Provide the (X, Y) coordinate of the cell's center where the given text is located.  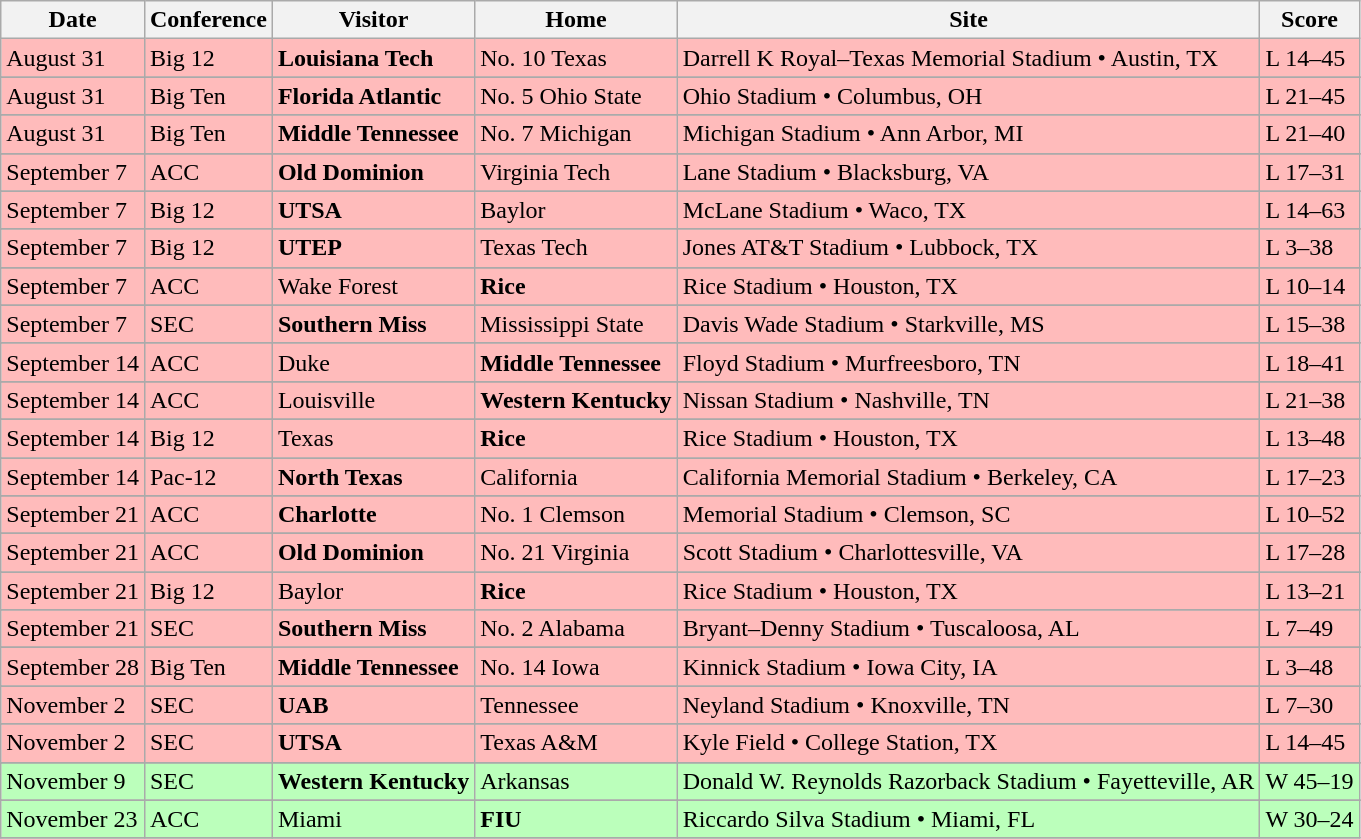
L 15–38 (1310, 324)
California Memorial Stadium • Berkeley, CA (968, 477)
Miami (373, 819)
Charlotte (373, 515)
Floyd Stadium • Murfreesboro, TN (968, 362)
November 9 (73, 781)
Visitor (373, 20)
Darrell K Royal–Texas Memorial Stadium • Austin, TX (968, 58)
L 10–52 (1310, 515)
L 7–49 (1310, 629)
No. 21 Virginia (576, 553)
North Texas (373, 477)
UAB (373, 705)
No. 1 Clemson (576, 515)
November 23 (73, 819)
L 3–38 (1310, 248)
UTEP (373, 248)
Florida Atlantic (373, 96)
California (576, 477)
No. 5 Ohio State (576, 96)
Louisville (373, 400)
Texas A&M (576, 743)
September 28 (73, 667)
L 10–14 (1310, 286)
McLane Stadium • Waco, TX (968, 210)
L 7–30 (1310, 705)
No. 10 Texas (576, 58)
Donald W. Reynolds Razorback Stadium • Fayetteville, AR (968, 781)
Ohio Stadium • Columbus, OH (968, 96)
L 17–31 (1310, 172)
Scott Stadium • Charlottesville, VA (968, 553)
Michigan Stadium • Ann Arbor, MI (968, 134)
L 13–48 (1310, 438)
No. 7 Michigan (576, 134)
Home (576, 20)
L 13–21 (1310, 591)
FIU (576, 819)
W 30–24 (1310, 819)
Virginia Tech (576, 172)
L 18–41 (1310, 362)
No. 2 Alabama (576, 629)
Neyland Stadium • Knoxville, TN (968, 705)
L 17–23 (1310, 477)
L 17–28 (1310, 553)
Wake Forest (373, 286)
Score (1310, 20)
Memorial Stadium • Clemson, SC (968, 515)
Pac-12 (208, 477)
Nissan Stadium • Nashville, TN (968, 400)
Kinnick Stadium • Iowa City, IA (968, 667)
Louisiana Tech (373, 58)
Date (73, 20)
Kyle Field • College Station, TX (968, 743)
Texas (373, 438)
Conference (208, 20)
Mississippi State (576, 324)
Duke (373, 362)
Texas Tech (576, 248)
Riccardo Silva Stadium • Miami, FL (968, 819)
L 21–40 (1310, 134)
W 45–19 (1310, 781)
L 21–45 (1310, 96)
No. 14 Iowa (576, 667)
Lane Stadium • Blacksburg, VA (968, 172)
Arkansas (576, 781)
Bryant–Denny Stadium • Tuscaloosa, AL (968, 629)
Tennessee (576, 705)
L 14–63 (1310, 210)
Davis Wade Stadium • Starkville, MS (968, 324)
Site (968, 20)
Jones AT&T Stadium • Lubbock, TX (968, 248)
L 21–38 (1310, 400)
L 3–48 (1310, 667)
